Search for the cell housing the specified text and yield its (X, Y) center coordinate. 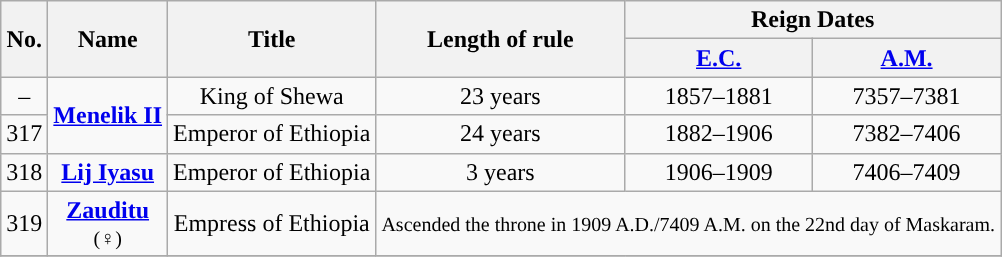
Lij Iyasu (108, 172)
7406–7409 (907, 172)
– (24, 96)
Reign Dates (813, 20)
Menelik II (108, 115)
No. (24, 39)
317 (24, 134)
24 years (500, 134)
23 years (500, 96)
1882–1906 (719, 134)
318 (24, 172)
3 years (500, 172)
Zauditu(♀) (108, 224)
Ascended the throne in 1909 A.D./7409 A.M. on the 22nd day of Maskaram. (688, 224)
King of Shewa (272, 96)
7357–7381 (907, 96)
E.C. (719, 58)
319 (24, 224)
Title (272, 39)
A.M. (907, 58)
Name (108, 39)
1906–1909 (719, 172)
Empress of Ethiopia (272, 224)
7382–7406 (907, 134)
Length of rule (500, 39)
1857–1881 (719, 96)
